Return [X, Y] of the center of cell containing provided text 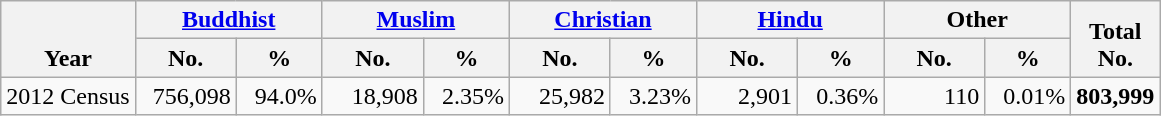
Muslim [416, 20]
Other [978, 20]
2,901 [748, 96]
0.36% [841, 96]
94.0% [279, 96]
0.01% [1028, 96]
Buddhist [228, 20]
TotalNo. [1116, 39]
Year [68, 39]
756,098 [186, 96]
18,908 [372, 96]
Christian [602, 20]
2.35% [466, 96]
110 [934, 96]
25,982 [560, 96]
803,999 [1116, 96]
3.23% [653, 96]
2012 Census [68, 96]
Hindu [790, 20]
